Scan for the cell matching the given text and deliver its (x, y) coordinate at center. 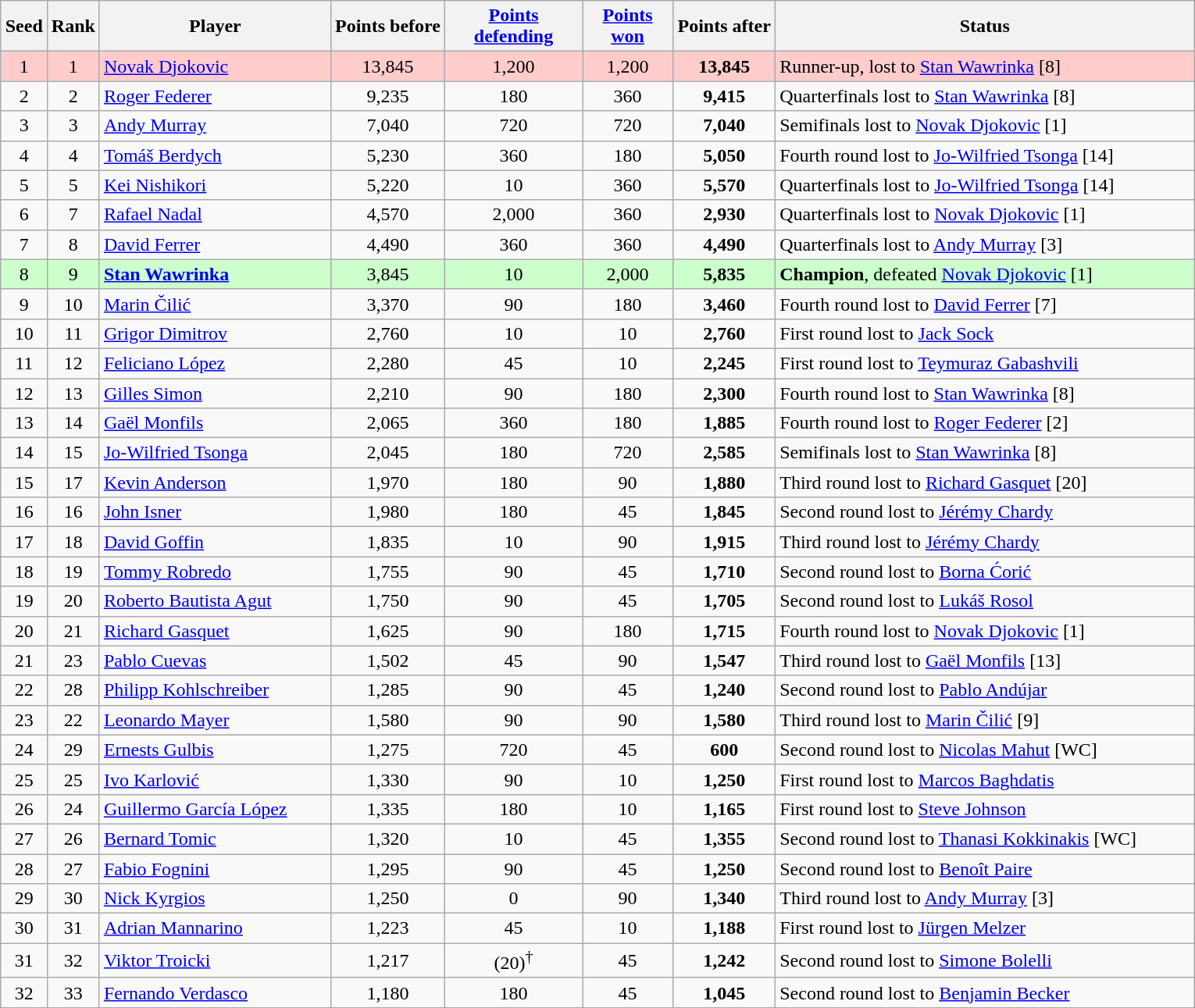
Second round lost to Borna Ćorić (985, 572)
Points defending (514, 27)
Player (215, 27)
(20)† (514, 960)
Third round lost to Jérémy Chardy (985, 542)
9,235 (387, 96)
Roger Federer (215, 96)
1,165 (725, 809)
Second round lost to Pablo Andújar (985, 690)
Second round lost to Lukáš Rosol (985, 601)
5,230 (387, 155)
1,285 (387, 690)
Quarterfinals lost to Stan Wawrinka [8] (985, 96)
5,570 (725, 185)
John Isner (215, 512)
Fourth round lost to Novak Djokovic [1] (985, 631)
Jo-Wilfried Tsonga (215, 453)
5,835 (725, 274)
1,755 (387, 572)
Nick Kyrgios (215, 899)
2,245 (725, 363)
Third round lost to Richard Gasquet [20] (985, 483)
Roberto Bautista Agut (215, 601)
First round lost to Marcos Baghdatis (985, 779)
1,750 (387, 601)
Quarterfinals lost to Novak Djokovic [1] (985, 215)
4,570 (387, 215)
1,980 (387, 512)
Gilles Simon (215, 393)
Ernests Gulbis (215, 750)
Richard Gasquet (215, 631)
1,242 (725, 960)
1,715 (725, 631)
2,930 (725, 215)
1,180 (387, 992)
2,210 (387, 393)
Champion, defeated Novak Djokovic [1] (985, 274)
1,915 (725, 542)
First round lost to Jack Sock (985, 333)
Adrian Mannarino (215, 928)
1,240 (725, 690)
Semifinals lost to Stan Wawrinka [8] (985, 453)
Marin Čilić (215, 304)
Second round lost to Nicolas Mahut [WC] (985, 750)
Third round lost to Andy Murray [3] (985, 899)
Fernando Verdasco (215, 992)
First round lost to Steve Johnson (985, 809)
Gaël Monfils (215, 423)
600 (725, 750)
Runner-up, lost to Stan Wawrinka [8] (985, 66)
1,320 (387, 839)
1,885 (725, 423)
Viktor Troicki (215, 960)
Fourth round lost to Stan Wawrinka [8] (985, 393)
Bernard Tomic (215, 839)
Second round lost to Thanasi Kokkinakis [WC] (985, 839)
2,585 (725, 453)
3,845 (387, 274)
David Goffin (215, 542)
1,625 (387, 631)
Ivo Karlović (215, 779)
0 (514, 899)
1,045 (725, 992)
Kevin Anderson (215, 483)
Rafael Nadal (215, 215)
Second round lost to Simone Bolelli (985, 960)
First round lost to Jürgen Melzer (985, 928)
Fabio Fognini (215, 869)
2,300 (725, 393)
Third round lost to Gaël Monfils [13] (985, 661)
1,845 (725, 512)
1,340 (725, 899)
1,275 (387, 750)
1,547 (725, 661)
1,223 (387, 928)
Semifinals lost to Novak Djokovic [1] (985, 126)
Fourth round lost to Jo-Wilfried Tsonga [14] (985, 155)
1,355 (725, 839)
Andy Murray (215, 126)
1,880 (725, 483)
Tommy Robredo (215, 572)
Second round lost to Benjamin Becker (985, 992)
Fourth round lost to Roger Federer [2] (985, 423)
Quarterfinals lost to Jo-Wilfried Tsonga [14] (985, 185)
Feliciano López (215, 363)
Third round lost to Marin Čilić [9] (985, 720)
3,460 (725, 304)
Novak Djokovic (215, 66)
Fourth round lost to David Ferrer [7] (985, 304)
Status (985, 27)
David Ferrer (215, 244)
1,188 (725, 928)
Guillermo García López (215, 809)
Kei Nishikori (215, 185)
Points won (628, 27)
6 (23, 215)
Pablo Cuevas (215, 661)
3,370 (387, 304)
Leonardo Mayer (215, 720)
1,705 (725, 601)
Points before (387, 27)
2,065 (387, 423)
1,295 (387, 869)
Second round lost to Jérémy Chardy (985, 512)
Stan Wawrinka (215, 274)
2,280 (387, 363)
Rank (73, 27)
2,045 (387, 453)
Seed (23, 27)
Second round lost to Benoît Paire (985, 869)
Quarterfinals lost to Andy Murray [3] (985, 244)
9,415 (725, 96)
1,710 (725, 572)
5,050 (725, 155)
1,502 (387, 661)
1,217 (387, 960)
1,835 (387, 542)
Philipp Kohlschreiber (215, 690)
1,335 (387, 809)
Points after (725, 27)
Grigor Dimitrov (215, 333)
Tomáš Berdych (215, 155)
33 (73, 992)
1,330 (387, 779)
5,220 (387, 185)
First round lost to Teymuraz Gabashvili (985, 363)
1,970 (387, 483)
